Locate the cell with the specified text and output its [X, Y] center coordinate. 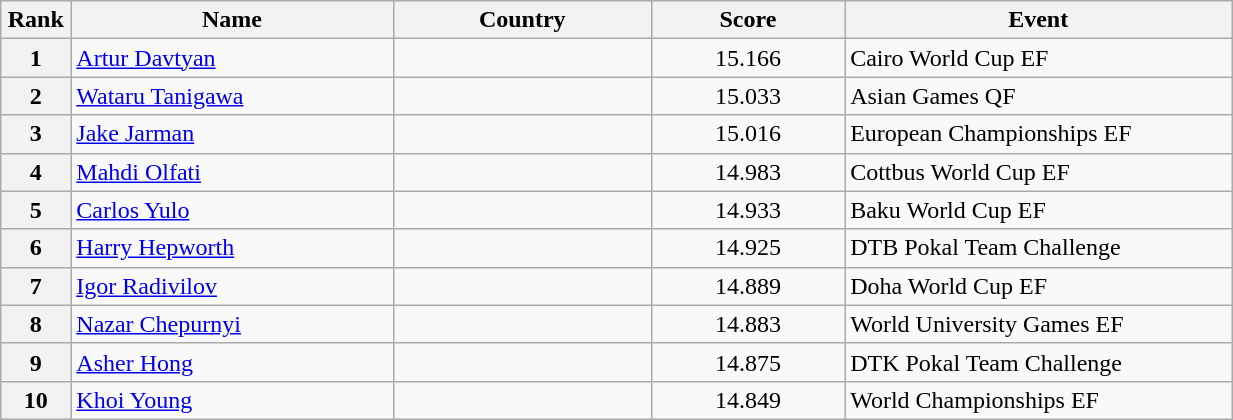
World University Games EF [1038, 324]
European Championships EF [1038, 134]
Cairo World Cup EF [1038, 58]
9 [36, 362]
Artur Davtyan [232, 58]
Igor Radivilov [232, 286]
1 [36, 58]
Asian Games QF [1038, 96]
Rank [36, 20]
Carlos Yulo [232, 210]
14.933 [748, 210]
2 [36, 96]
Jake Jarman [232, 134]
Khoi Young [232, 400]
Country [522, 20]
Cottbus World Cup EF [1038, 172]
10 [36, 400]
14.875 [748, 362]
14.883 [748, 324]
World Championships EF [1038, 400]
14.889 [748, 286]
Baku World Cup EF [1038, 210]
Event [1038, 20]
Asher Hong [232, 362]
15.166 [748, 58]
Wataru Tanigawa [232, 96]
DTB Pokal Team Challenge [1038, 248]
15.033 [748, 96]
8 [36, 324]
Mahdi Olfati [232, 172]
4 [36, 172]
7 [36, 286]
14.983 [748, 172]
Doha World Cup EF [1038, 286]
DTK Pokal Team Challenge [1038, 362]
Harry Hepworth [232, 248]
5 [36, 210]
3 [36, 134]
Nazar Chepurnyi [232, 324]
15.016 [748, 134]
6 [36, 248]
Name [232, 20]
Score [748, 20]
14.849 [748, 400]
14.925 [748, 248]
